Output the (x, y) coordinate of the center of the cell containing the given text.  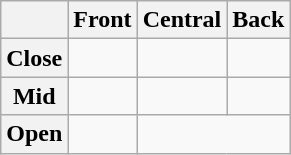
Open (34, 134)
Front (102, 20)
Central (182, 20)
Mid (34, 96)
Back (258, 20)
Close (34, 58)
